Capture the cell that displays the provided text and extract its (x, y) central coordinate. 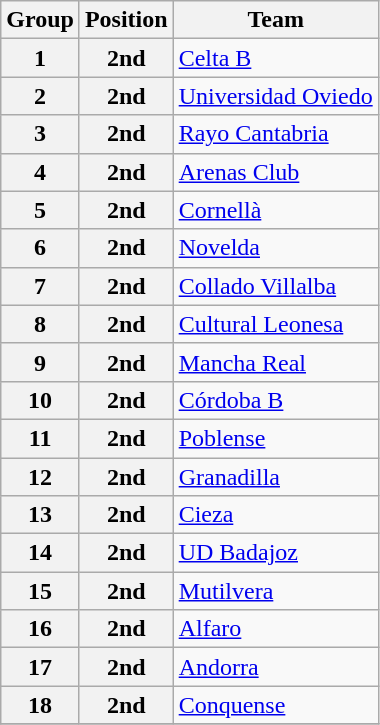
10 (40, 400)
Poblense (276, 438)
Team (276, 20)
Conquense (276, 705)
Alfaro (276, 629)
9 (40, 362)
Granadilla (276, 477)
1 (40, 58)
12 (40, 477)
17 (40, 667)
14 (40, 553)
5 (40, 210)
16 (40, 629)
Group (40, 20)
Rayo Cantabria (276, 134)
Arenas Club (276, 172)
Mutilvera (276, 591)
2 (40, 96)
4 (40, 172)
11 (40, 438)
Cieza (276, 515)
Universidad Oviedo (276, 96)
Collado Villalba (276, 286)
3 (40, 134)
Celta B (276, 58)
UD Badajoz (276, 553)
Mancha Real (276, 362)
Córdoba B (276, 400)
18 (40, 705)
Position (126, 20)
8 (40, 324)
Cultural Leonesa (276, 324)
13 (40, 515)
Novelda (276, 248)
6 (40, 248)
7 (40, 286)
Andorra (276, 667)
15 (40, 591)
Cornellà (276, 210)
